Scan for the cell matching the given text and deliver its [X, Y] coordinate at center. 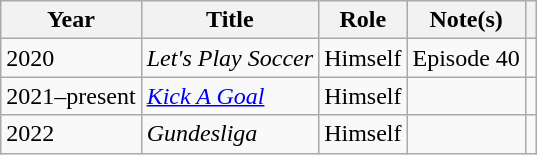
2020 [71, 58]
Year [71, 20]
Title [230, 20]
2022 [71, 134]
2021–present [71, 96]
Episode 40 [466, 58]
Gundesliga [230, 134]
Kick A Goal [230, 96]
Let's Play Soccer [230, 58]
Role [363, 20]
Note(s) [466, 20]
